Output the [X, Y] coordinate of the center of the cell containing the given text.  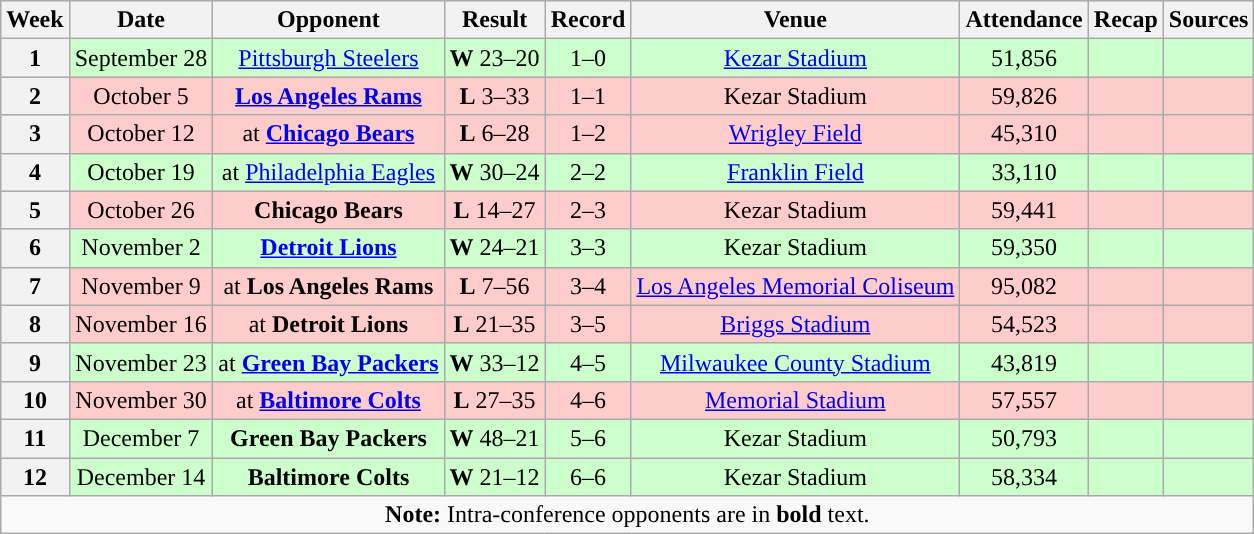
L 3–33 [494, 96]
W 48–21 [494, 438]
W 23–20 [494, 58]
L 6–28 [494, 134]
1–0 [588, 58]
7 [35, 286]
95,082 [1024, 286]
Recap [1126, 20]
Wrigley Field [796, 134]
3–3 [588, 248]
at Baltimore Colts [328, 400]
9 [35, 362]
at Detroit Lions [328, 324]
Green Bay Packers [328, 438]
1 [35, 58]
Franklin Field [796, 172]
10 [35, 400]
November 2 [141, 248]
at Los Angeles Rams [328, 286]
Result [494, 20]
at Green Bay Packers [328, 362]
3 [35, 134]
57,557 [1024, 400]
L 21–35 [494, 324]
2–2 [588, 172]
3–4 [588, 286]
50,793 [1024, 438]
September 28 [141, 58]
Attendance [1024, 20]
W 24–21 [494, 248]
November 9 [141, 286]
43,819 [1024, 362]
October 19 [141, 172]
11 [35, 438]
Baltimore Colts [328, 477]
W 33–12 [494, 362]
12 [35, 477]
2–3 [588, 210]
Venue [796, 20]
December 14 [141, 477]
4–5 [588, 362]
Los Angeles Memorial Coliseum [796, 286]
6–6 [588, 477]
2 [35, 96]
59,350 [1024, 248]
Los Angeles Rams [328, 96]
5–6 [588, 438]
W 30–24 [494, 172]
Opponent [328, 20]
Week [35, 20]
Detroit Lions [328, 248]
Date [141, 20]
October 5 [141, 96]
November 16 [141, 324]
L 14–27 [494, 210]
Milwaukee County Stadium [796, 362]
October 26 [141, 210]
58,334 [1024, 477]
October 12 [141, 134]
November 30 [141, 400]
Record [588, 20]
Chicago Bears [328, 210]
8 [35, 324]
L 27–35 [494, 400]
L 7–56 [494, 286]
1–2 [588, 134]
45,310 [1024, 134]
W 21–12 [494, 477]
54,523 [1024, 324]
at Chicago Bears [328, 134]
5 [35, 210]
Note: Intra-conference opponents are in bold text. [628, 515]
Sources [1208, 20]
November 23 [141, 362]
4–6 [588, 400]
59,826 [1024, 96]
51,856 [1024, 58]
December 7 [141, 438]
59,441 [1024, 210]
Pittsburgh Steelers [328, 58]
Briggs Stadium [796, 324]
33,110 [1024, 172]
6 [35, 248]
Memorial Stadium [796, 400]
1–1 [588, 96]
3–5 [588, 324]
at Philadelphia Eagles [328, 172]
4 [35, 172]
